Determine the [x, y] coordinate at the center of the cell enclosing the given text.  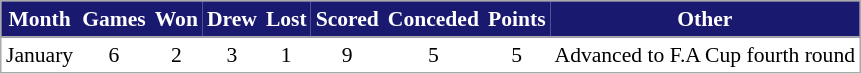
Points [516, 20]
3 [232, 55]
2 [176, 55]
Month [40, 20]
1 [286, 55]
Lost [286, 20]
6 [114, 55]
Games [114, 20]
Conceded [433, 20]
Advanced to F.A Cup fourth round [704, 55]
Other [704, 20]
January [40, 55]
9 [347, 55]
Won [176, 20]
Drew [232, 20]
Scored [347, 20]
